Return the (x, y) coordinate for the center point of the cell that contains the specified text.  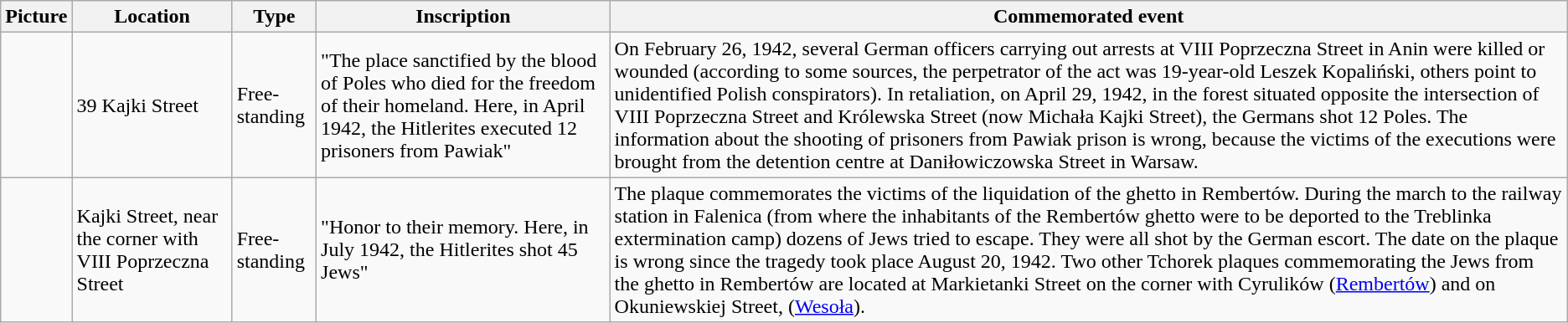
39 Kajki Street (152, 105)
Picture (37, 17)
Location (152, 17)
"Honor to their memory. Here, in July 1942, the Hitlerites shot 45 Jews" (464, 249)
Kajki Street, near the corner with VIII Poprzeczna Street (152, 249)
Inscription (464, 17)
Commemorated event (1089, 17)
Type (274, 17)
